Output the (X, Y) coordinate of the center of the cell containing the given text.  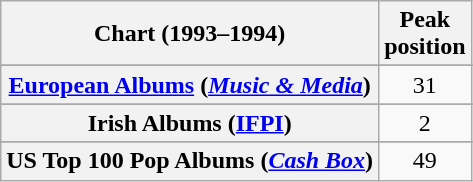
49 (425, 161)
2 (425, 123)
Peakposition (425, 34)
31 (425, 85)
Chart (1993–1994) (190, 34)
Irish Albums (IFPI) (190, 123)
US Top 100 Pop Albums (Cash Box) (190, 161)
European Albums (Music & Media) (190, 85)
